Return the [X, Y] coordinate for the center point of the cell that contains the specified text.  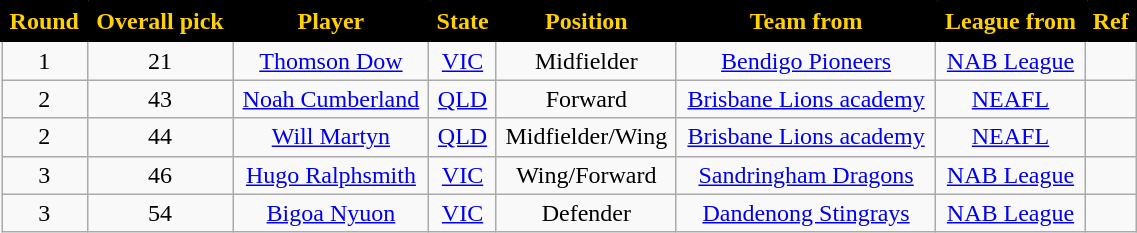
43 [160, 99]
Thomson Dow [331, 60]
Player [331, 22]
Will Martyn [331, 137]
Bigoa Nyuon [331, 213]
Midfielder/Wing [586, 137]
Round [45, 22]
State [462, 22]
46 [160, 175]
Dandenong Stingrays [806, 213]
Noah Cumberland [331, 99]
Wing/Forward [586, 175]
Overall pick [160, 22]
Forward [586, 99]
Hugo Ralphsmith [331, 175]
Defender [586, 213]
Sandringham Dragons [806, 175]
44 [160, 137]
League from [1011, 22]
Ref [1110, 22]
54 [160, 213]
Position [586, 22]
Team from [806, 22]
Midfielder [586, 60]
1 [45, 60]
Bendigo Pioneers [806, 60]
21 [160, 60]
